Return the [x, y] coordinate for the center point of the cell that contains the specified text.  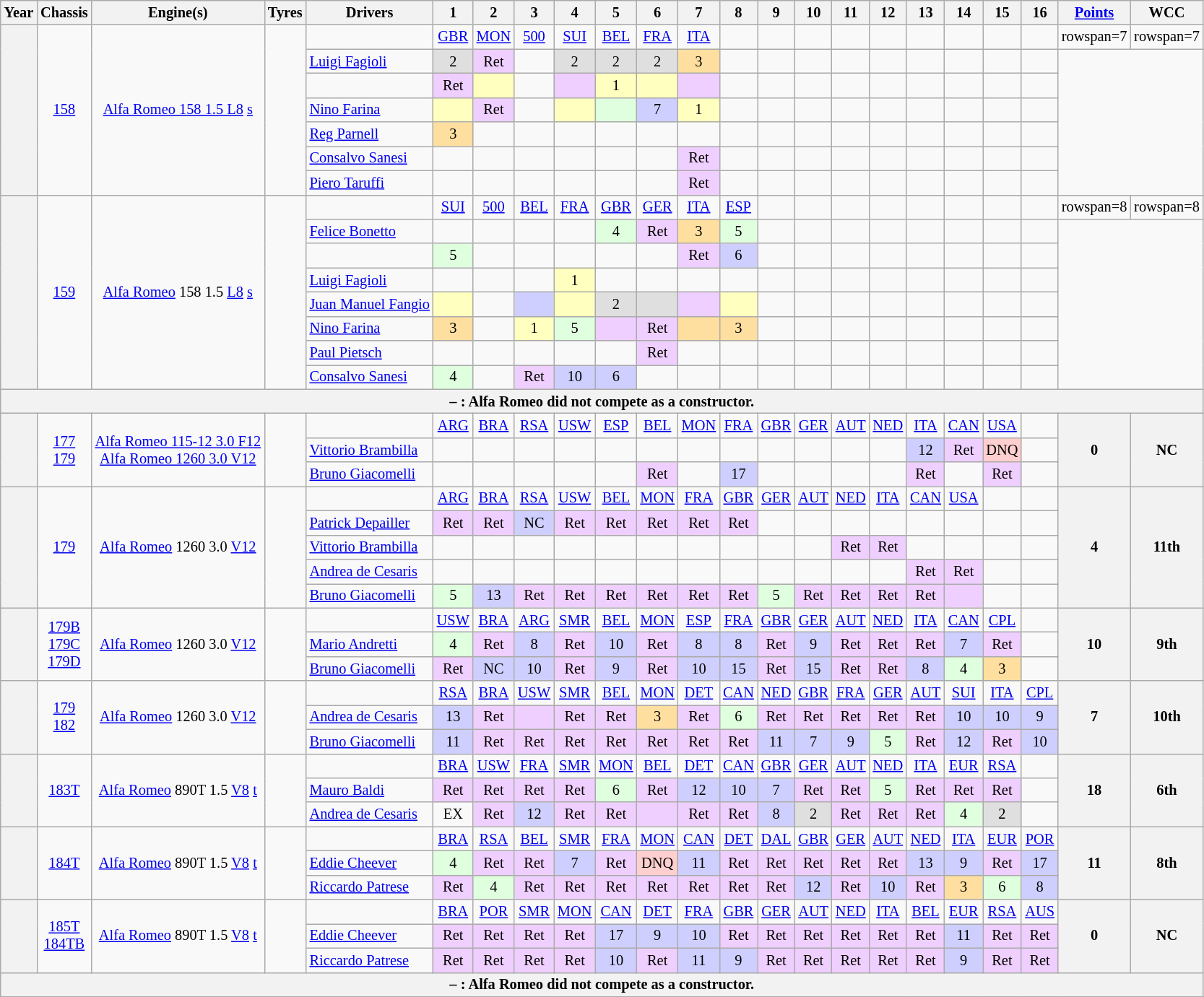
Mario Andretti [370, 644]
159 [64, 292]
11th [1166, 547]
179 [64, 547]
Chassis [64, 12]
158 [64, 110]
18 [1094, 790]
Drivers [370, 12]
Felice Bonetto [370, 231]
8th [1166, 863]
WCC [1166, 12]
9th [1166, 644]
185T184TB [64, 936]
179182 [64, 718]
Piero Taruffi [370, 183]
Points [1094, 12]
14 [963, 12]
16 [1039, 12]
Alfa Romeo 115-12 3.0 F12Alfa Romeo 1260 3.0 V12 [178, 449]
AUS [1039, 912]
Patrick Depailler [370, 523]
Paul Pietsch [370, 353]
Reg Parnell [370, 134]
Engine(s) [178, 12]
Year [19, 12]
EX [454, 814]
Mauro Baldi [370, 790]
177179 [64, 449]
Juan Manuel Fangio [370, 304]
DAL [776, 839]
6th [1166, 790]
Tyres [285, 12]
183T [64, 790]
179B179C179D [64, 644]
184T [64, 863]
10th [1166, 718]
